Return the [x, y] coordinate for the center point of the cell that contains the specified text.  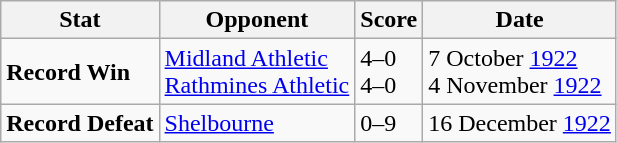
Shelbourne [257, 123]
16 December 1922 [520, 123]
Date [520, 20]
Score [389, 20]
Opponent [257, 20]
7 October 19224 November 1922 [520, 72]
Record Defeat [80, 123]
0–9 [389, 123]
Record Win [80, 72]
Midland AthleticRathmines Athletic [257, 72]
4–04–0 [389, 72]
Stat [80, 20]
